From the cell containing the given text, extract its center point as [x, y] coordinate. 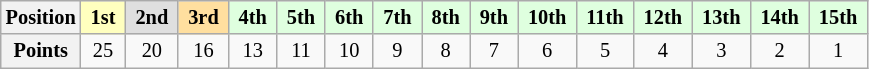
2 [779, 51]
5th [301, 17]
25 [104, 51]
9 [397, 51]
6 [547, 51]
16 [203, 51]
Points [41, 51]
7 [494, 51]
2nd [152, 17]
Position [41, 17]
8th [446, 17]
3rd [203, 17]
9th [494, 17]
12th [663, 17]
10 [349, 51]
10th [547, 17]
1st [104, 17]
7th [397, 17]
20 [152, 51]
11th [604, 17]
6th [349, 17]
13 [253, 51]
13th [721, 17]
15th [838, 17]
1 [838, 51]
4 [663, 51]
4th [253, 17]
14th [779, 17]
8 [446, 51]
5 [604, 51]
3 [721, 51]
11 [301, 51]
